Locate the cell with the specified text and output its (X, Y) center coordinate. 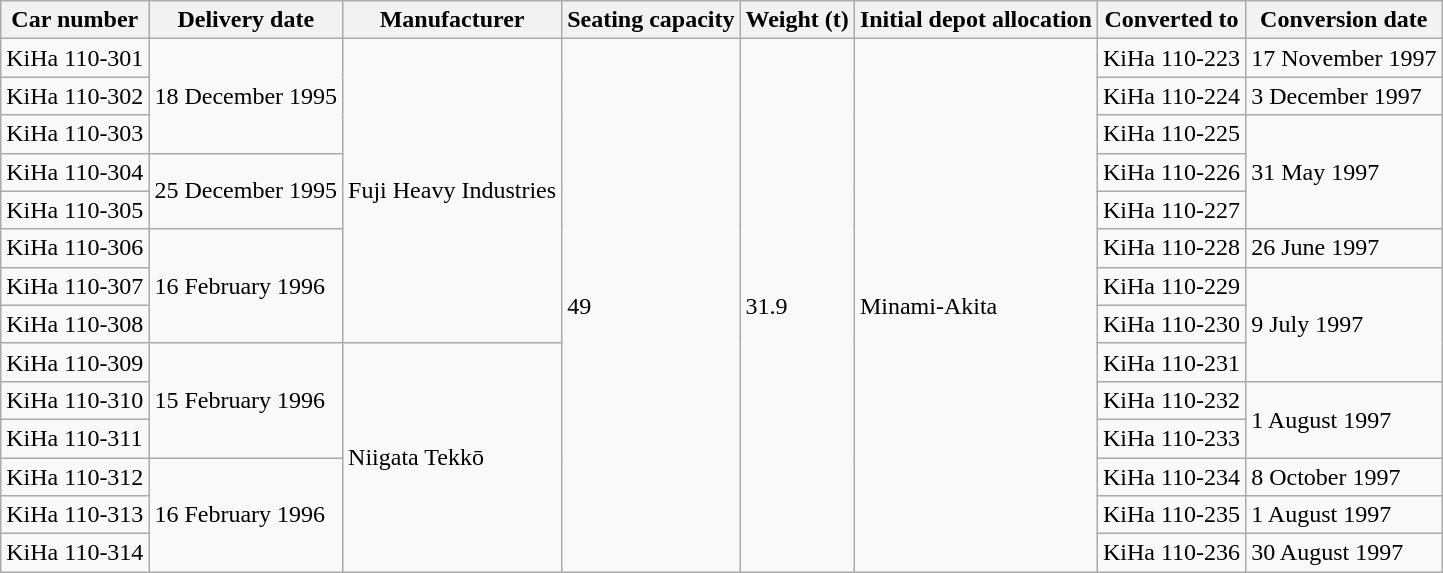
KiHa 110-230 (1171, 324)
KiHa 110-223 (1171, 58)
Minami-Akita (976, 306)
KiHa 110-301 (75, 58)
KiHa 110-312 (75, 477)
Niigata Tekkō (452, 457)
Seating capacity (651, 20)
KiHa 110-306 (75, 248)
KiHa 110-236 (1171, 553)
KiHa 110-229 (1171, 286)
KiHa 110-227 (1171, 210)
KiHa 110-313 (75, 515)
KiHa 110-305 (75, 210)
18 December 1995 (246, 96)
KiHa 110-224 (1171, 96)
KiHa 110-303 (75, 134)
Converted to (1171, 20)
KiHa 110-304 (75, 172)
KiHa 110-228 (1171, 248)
KiHa 110-308 (75, 324)
Initial depot allocation (976, 20)
KiHa 110-233 (1171, 438)
15 February 1996 (246, 400)
KiHa 110-302 (75, 96)
KiHa 110-231 (1171, 362)
3 December 1997 (1344, 96)
KiHa 110-310 (75, 400)
8 October 1997 (1344, 477)
31.9 (797, 306)
9 July 1997 (1344, 324)
KiHa 110-226 (1171, 172)
KiHa 110-234 (1171, 477)
30 August 1997 (1344, 553)
Fuji Heavy Industries (452, 191)
Weight (t) (797, 20)
17 November 1997 (1344, 58)
KiHa 110-307 (75, 286)
49 (651, 306)
Conversion date (1344, 20)
KiHa 110-225 (1171, 134)
Manufacturer (452, 20)
KiHa 110-309 (75, 362)
KiHa 110-232 (1171, 400)
25 December 1995 (246, 191)
26 June 1997 (1344, 248)
31 May 1997 (1344, 172)
KiHa 110-314 (75, 553)
Car number (75, 20)
KiHa 110-235 (1171, 515)
Delivery date (246, 20)
KiHa 110-311 (75, 438)
